Pinpoint the cell where the given text exists, returning its (X, Y) midpoint coordinate. 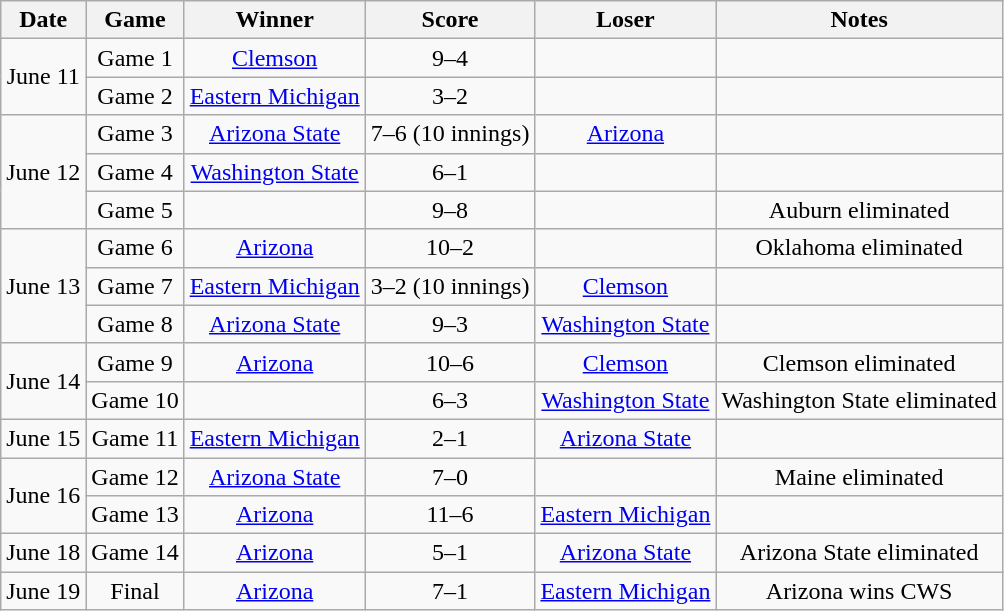
June 13 (44, 286)
9–3 (450, 324)
Arizona State eliminated (859, 553)
11–6 (450, 515)
June 16 (44, 496)
Game 13 (135, 515)
Game 7 (135, 286)
3–2 (450, 96)
Game 1 (135, 58)
Loser (626, 20)
Game 3 (135, 134)
Game 2 (135, 96)
Date (44, 20)
Clemson eliminated (859, 362)
7–6 (10 innings) (450, 134)
June 11 (44, 77)
Oklahoma eliminated (859, 248)
Arizona wins CWS (859, 591)
Final (135, 591)
Maine eliminated (859, 477)
June 14 (44, 381)
Game 8 (135, 324)
5–1 (450, 553)
10–6 (450, 362)
Washington State eliminated (859, 400)
June 19 (44, 591)
Score (450, 20)
6–1 (450, 172)
Game 9 (135, 362)
7–0 (450, 477)
6–3 (450, 400)
Game 4 (135, 172)
Game (135, 20)
3–2 (10 innings) (450, 286)
June 12 (44, 172)
7–1 (450, 591)
Game 14 (135, 553)
9–4 (450, 58)
Game 6 (135, 248)
Notes (859, 20)
Game 11 (135, 438)
Winner (274, 20)
Game 10 (135, 400)
2–1 (450, 438)
Auburn eliminated (859, 210)
10–2 (450, 248)
Game 12 (135, 477)
9–8 (450, 210)
June 18 (44, 553)
Game 5 (135, 210)
June 15 (44, 438)
